Capture the cell that displays the provided text and extract its (x, y) central coordinate. 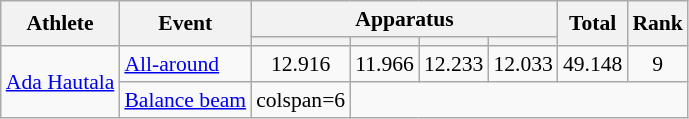
12.916 (300, 64)
Athlete (60, 24)
Apparatus (404, 19)
All-around (185, 64)
colspan=6 (300, 100)
12.033 (522, 64)
12.233 (454, 64)
Ada Hautala (60, 82)
Total (592, 24)
9 (658, 64)
Balance beam (185, 100)
11.966 (384, 64)
Event (185, 24)
49.148 (592, 64)
Rank (658, 24)
